Find where the given text appears and provide that cell's center as (X, Y) coordinate. 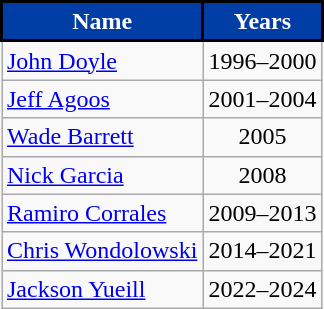
Years (262, 22)
2005 (262, 137)
2022–2024 (262, 289)
Jeff Agoos (102, 99)
John Doyle (102, 60)
Name (102, 22)
2014–2021 (262, 251)
Wade Barrett (102, 137)
Ramiro Corrales (102, 213)
2001–2004 (262, 99)
Jackson Yueill (102, 289)
1996–2000 (262, 60)
Nick Garcia (102, 175)
2009–2013 (262, 213)
2008 (262, 175)
Chris Wondolowski (102, 251)
